Detect which cell encompasses the target text, then output its (x, y) center coordinate. 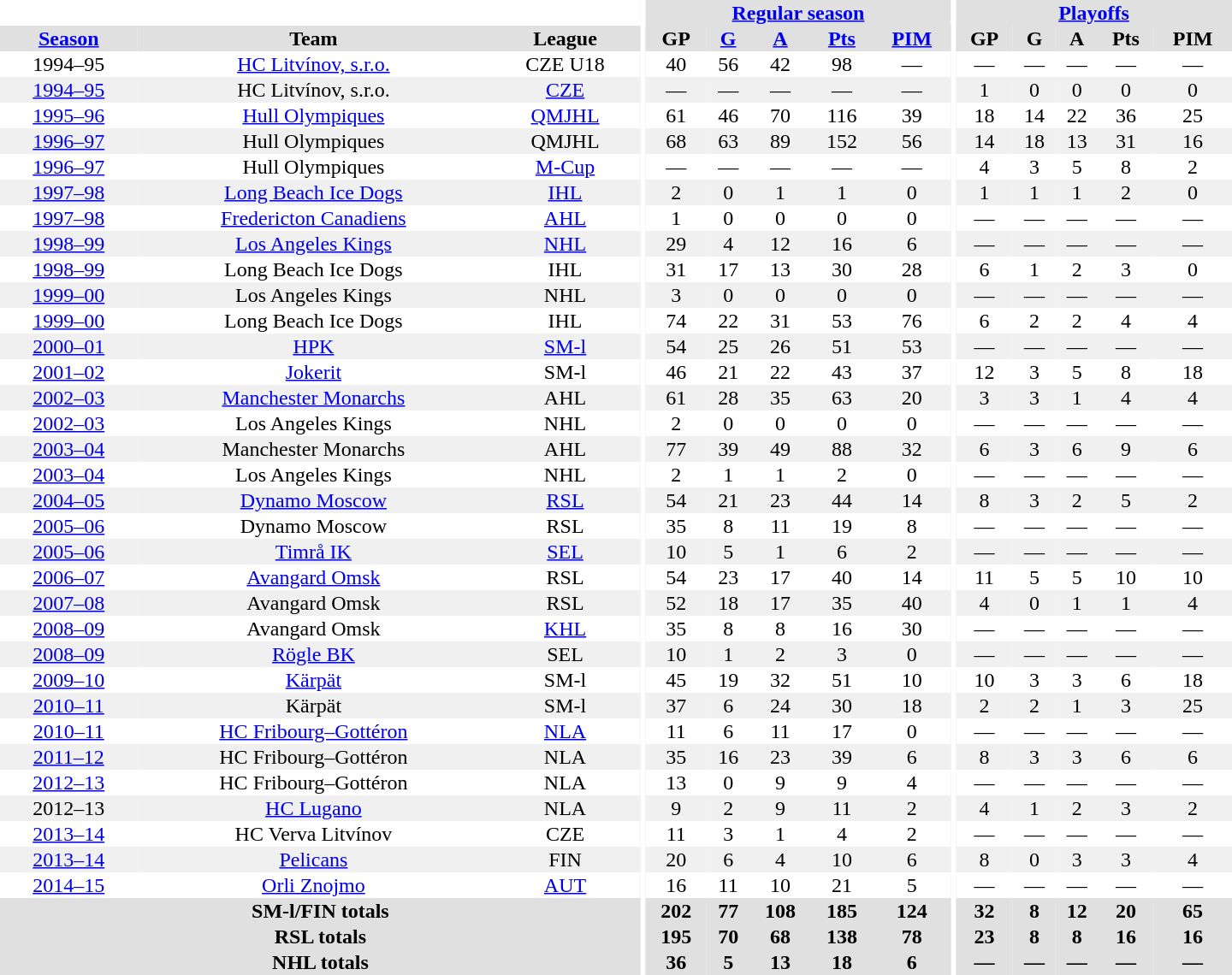
88 (842, 449)
HPK (313, 346)
116 (842, 115)
2009–10 (68, 680)
185 (842, 911)
Pelicans (313, 860)
29 (676, 244)
SM-l/FIN totals (320, 911)
Playoffs (1093, 13)
2000–01 (68, 346)
24 (780, 706)
Team (313, 38)
Rögle BK (313, 654)
Fredericton Canadiens (313, 218)
Timrå IK (313, 552)
124 (912, 911)
AUT (565, 885)
2006–07 (68, 577)
2001–02 (68, 372)
65 (1193, 911)
League (565, 38)
78 (912, 937)
2011–12 (68, 757)
Regular season (797, 13)
98 (842, 64)
1995–96 (68, 115)
52 (676, 603)
KHL (565, 629)
108 (780, 911)
26 (780, 346)
M-Cup (565, 167)
202 (676, 911)
76 (912, 321)
43 (842, 372)
Jokerit (313, 372)
45 (676, 680)
Season (68, 38)
2007–08 (68, 603)
89 (780, 141)
HC Verva Litvínov (313, 834)
74 (676, 321)
49 (780, 449)
195 (676, 937)
152 (842, 141)
RSL totals (320, 937)
Orli Znojmo (313, 885)
HC Lugano (313, 808)
2004–05 (68, 500)
44 (842, 500)
FIN (565, 860)
NHL totals (320, 962)
138 (842, 937)
2014–15 (68, 885)
CZE U18 (565, 64)
42 (780, 64)
